Capture the cell that displays the provided text and extract its (x, y) central coordinate. 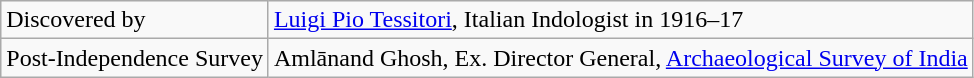
Post-Independence Survey (135, 58)
Luigi Pio Tessitori, Italian Indologist in 1916–17 (620, 20)
Amlānand Ghosh, Ex. Director General, Archaeological Survey of India (620, 58)
Discovered by (135, 20)
